Scan for the cell matching the given text and deliver its (X, Y) coordinate at center. 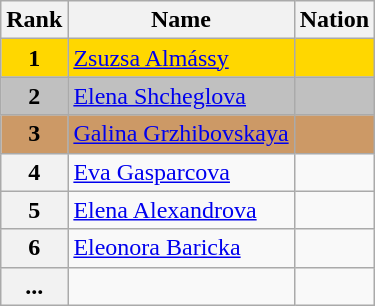
... (34, 286)
1 (34, 58)
Eva Gasparcova (181, 172)
Elena Shcheglova (181, 96)
Name (181, 20)
Elena Alexandrova (181, 210)
Rank (34, 20)
4 (34, 172)
3 (34, 134)
Zsuzsa Almássy (181, 58)
6 (34, 248)
Nation (334, 20)
5 (34, 210)
Galina Grzhibovskaya (181, 134)
Eleonora Baricka (181, 248)
2 (34, 96)
